Search for the cell housing the specified text and yield its [x, y] center coordinate. 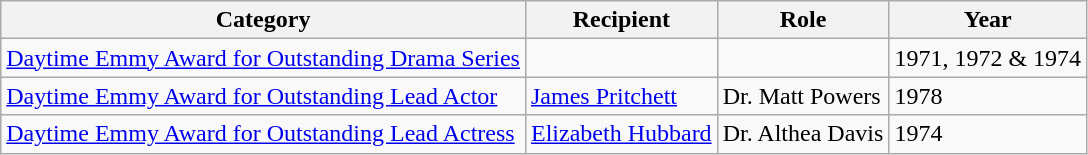
Dr. Matt Powers [803, 96]
Dr. Althea Davis [803, 134]
Daytime Emmy Award for Outstanding Lead Actress [264, 134]
Daytime Emmy Award for Outstanding Drama Series [264, 58]
Daytime Emmy Award for Outstanding Lead Actor [264, 96]
Role [803, 20]
Recipient [621, 20]
1978 [988, 96]
1974 [988, 134]
Category [264, 20]
Year [988, 20]
1971, 1972 & 1974 [988, 58]
James Pritchett [621, 96]
Elizabeth Hubbard [621, 134]
